For the text-containing cell, return its midpoint in (X, Y) coordinate format. 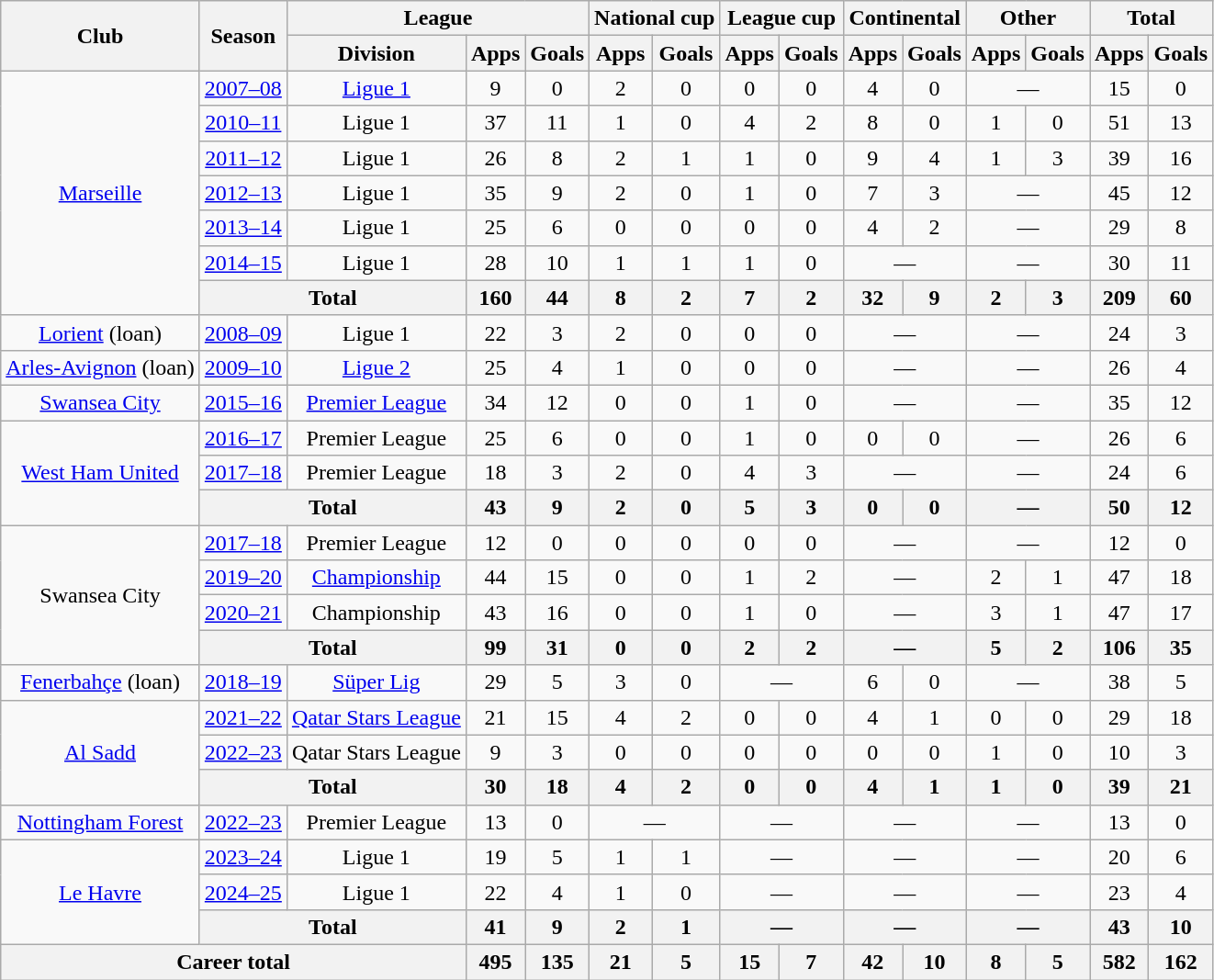
51 (1118, 123)
495 (495, 962)
Fenerbahçe (loan) (101, 682)
West Ham United (101, 473)
41 (495, 927)
2011–12 (242, 158)
23 (1118, 892)
209 (1118, 298)
2019–20 (242, 578)
28 (495, 263)
Le Havre (101, 892)
17 (1181, 613)
Nottingham Forest (101, 822)
2015–16 (242, 402)
Division (377, 53)
Other (1028, 18)
42 (872, 962)
32 (872, 298)
National cup (655, 18)
2020–21 (242, 613)
135 (557, 962)
2021–22 (242, 717)
Süper Lig (377, 682)
2009–10 (242, 367)
50 (1118, 508)
20 (1118, 857)
34 (495, 402)
Lorient (loan) (101, 332)
2016–17 (242, 438)
162 (1181, 962)
60 (1181, 298)
League (437, 18)
Arles-Avignon (loan) (101, 367)
582 (1118, 962)
Ligue 2 (377, 367)
Marseille (101, 193)
38 (1118, 682)
League cup (781, 18)
160 (495, 298)
Club (101, 36)
2013–14 (242, 228)
2018–19 (242, 682)
Al Sadd (101, 752)
106 (1118, 648)
37 (495, 123)
2012–13 (242, 193)
99 (495, 648)
2023–24 (242, 857)
45 (1118, 193)
Career total (233, 962)
Season (242, 36)
19 (495, 857)
2024–25 (242, 892)
2008–09 (242, 332)
2007–08 (242, 88)
31 (557, 648)
2014–15 (242, 263)
2010–11 (242, 123)
Continental (905, 18)
